Output the [x, y] coordinate of the center of the cell containing the given text.  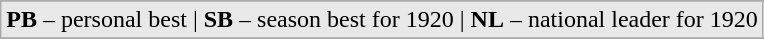
PB – personal best | SB – season best for 1920 | NL – national leader for 1920 [382, 20]
